For the text-containing cell, return its midpoint in [X, Y] coordinate format. 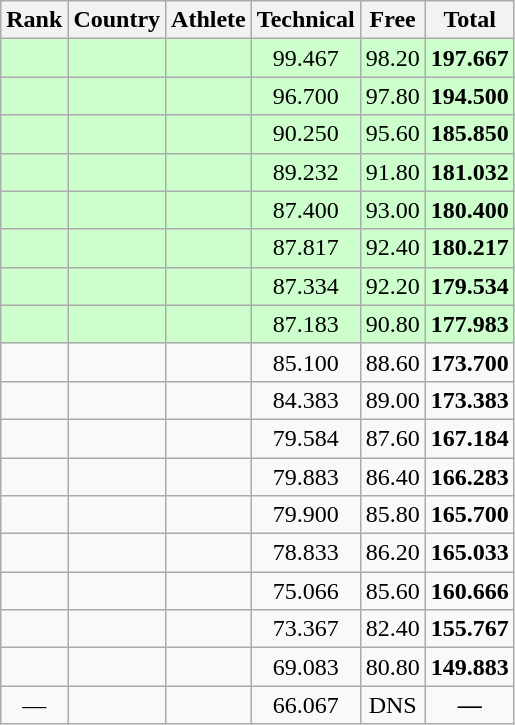
181.032 [470, 172]
85.60 [392, 591]
194.500 [470, 96]
185.850 [470, 134]
177.983 [470, 324]
79.584 [306, 438]
166.283 [470, 477]
180.217 [470, 248]
160.666 [470, 591]
95.60 [392, 134]
87.183 [306, 324]
86.40 [392, 477]
87.60 [392, 438]
73.367 [306, 629]
75.066 [306, 591]
173.700 [470, 362]
155.767 [470, 629]
149.883 [470, 667]
173.383 [470, 400]
96.700 [306, 96]
69.083 [306, 667]
79.883 [306, 477]
Athlete [209, 20]
87.334 [306, 286]
180.400 [470, 210]
89.00 [392, 400]
88.60 [392, 362]
78.833 [306, 553]
84.383 [306, 400]
87.817 [306, 248]
82.40 [392, 629]
86.20 [392, 553]
79.900 [306, 515]
Country [117, 20]
197.667 [470, 58]
97.80 [392, 96]
87.400 [306, 210]
92.40 [392, 248]
99.467 [306, 58]
DNS [392, 705]
89.232 [306, 172]
92.20 [392, 286]
66.067 [306, 705]
Rank [34, 20]
165.700 [470, 515]
167.184 [470, 438]
85.100 [306, 362]
Free [392, 20]
Technical [306, 20]
90.80 [392, 324]
80.80 [392, 667]
93.00 [392, 210]
98.20 [392, 58]
179.534 [470, 286]
90.250 [306, 134]
91.80 [392, 172]
Total [470, 20]
165.033 [470, 553]
85.80 [392, 515]
